Return the (x, y) coordinate for the center point of the cell that contains the specified text.  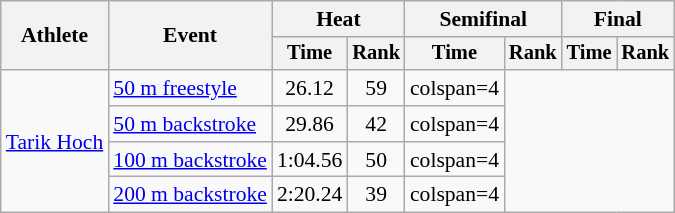
200 m backstroke (190, 195)
42 (376, 124)
Heat (338, 19)
39 (376, 195)
Athlete (55, 36)
26.12 (310, 88)
Tarik Hoch (55, 141)
2:20.24 (310, 195)
29.86 (310, 124)
100 m backstroke (190, 160)
Event (190, 36)
Semifinal (484, 19)
50 m freestyle (190, 88)
50 (376, 160)
Final (618, 19)
50 m backstroke (190, 124)
1:04.56 (310, 160)
59 (376, 88)
